Return [X, Y] of the center of cell containing provided text 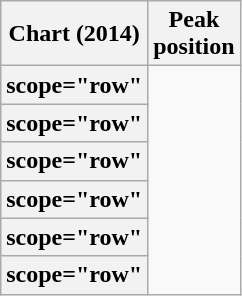
Peak position [194, 34]
Chart (2014) [74, 34]
